Extract the (X, Y) coordinate from the center of the cell holding the provided text.  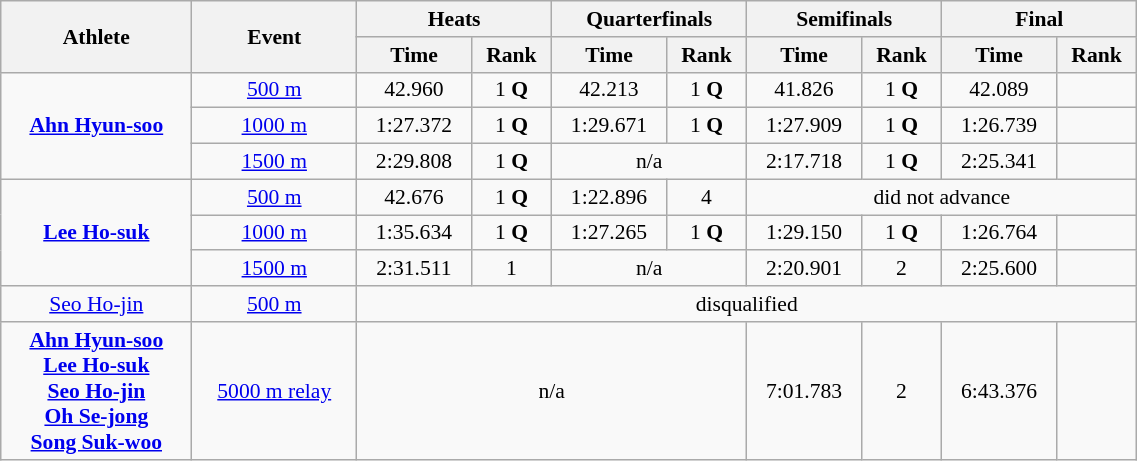
disqualified (747, 304)
Ahn Hyun-soo Lee Ho-suk Seo Ho-jin Oh Se-jong Song Suk-woo (96, 391)
1:27.909 (804, 126)
1:22.896 (610, 197)
2:25.600 (1000, 269)
Quarterfinals (650, 19)
Semifinals (844, 19)
42.089 (1000, 90)
Ahn Hyun-soo (96, 126)
did not advance (942, 197)
1:29.671 (610, 126)
2:20.901 (804, 269)
1:27.265 (610, 233)
42.960 (414, 90)
1 (511, 269)
41.826 (804, 90)
1:27.372 (414, 126)
Final (1040, 19)
Lee Ho-suk (96, 232)
2:31.511 (414, 269)
1:26.739 (1000, 126)
4 (706, 197)
1:26.764 (1000, 233)
Athlete (96, 36)
Heats (454, 19)
42.213 (610, 90)
5000 m relay (274, 391)
2:17.718 (804, 162)
42.676 (414, 197)
2:29.808 (414, 162)
2:25.341 (1000, 162)
Event (274, 36)
Seo Ho-jin (96, 304)
1:35.634 (414, 233)
1:29.150 (804, 233)
6:43.376 (1000, 391)
7:01.783 (804, 391)
